For the text-containing cell, return its midpoint in [x, y] coordinate format. 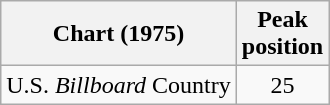
U.S. Billboard Country [119, 85]
Peakposition [282, 34]
25 [282, 85]
Chart (1975) [119, 34]
